Determine the (X, Y) coordinate at the center of the cell enclosing the given text.  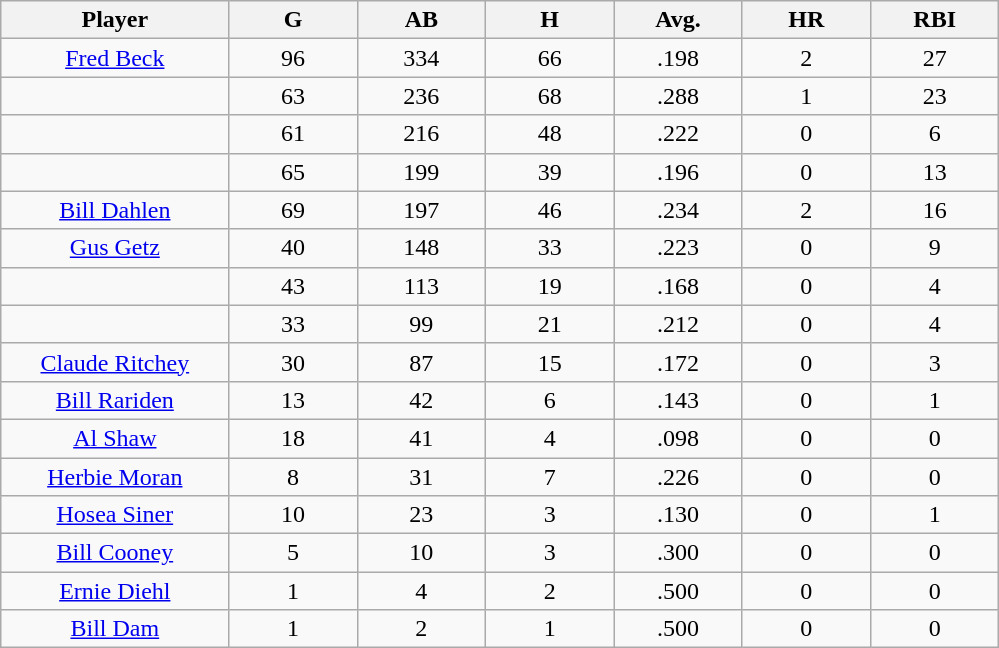
15 (550, 362)
.212 (678, 324)
.198 (678, 58)
.300 (678, 553)
Bill Dahlen (115, 210)
5 (293, 553)
27 (934, 58)
.234 (678, 210)
199 (421, 172)
Claude Ritchey (115, 362)
99 (421, 324)
Fred Beck (115, 58)
39 (550, 172)
Bill Cooney (115, 553)
31 (421, 477)
Al Shaw (115, 438)
63 (293, 96)
18 (293, 438)
87 (421, 362)
7 (550, 477)
.098 (678, 438)
.196 (678, 172)
21 (550, 324)
.172 (678, 362)
148 (421, 248)
G (293, 20)
RBI (934, 20)
40 (293, 248)
69 (293, 210)
19 (550, 286)
43 (293, 286)
AB (421, 20)
42 (421, 400)
Avg. (678, 20)
65 (293, 172)
30 (293, 362)
113 (421, 286)
68 (550, 96)
.143 (678, 400)
Herbie Moran (115, 477)
.222 (678, 134)
8 (293, 477)
Ernie Diehl (115, 591)
197 (421, 210)
.288 (678, 96)
48 (550, 134)
.226 (678, 477)
HR (806, 20)
41 (421, 438)
61 (293, 134)
334 (421, 58)
.223 (678, 248)
236 (421, 96)
66 (550, 58)
96 (293, 58)
16 (934, 210)
46 (550, 210)
Hosea Siner (115, 515)
Bill Rariden (115, 400)
Bill Dam (115, 629)
H (550, 20)
.168 (678, 286)
216 (421, 134)
.130 (678, 515)
9 (934, 248)
Player (115, 20)
Gus Getz (115, 248)
